For the text-containing cell, return its midpoint in [x, y] coordinate format. 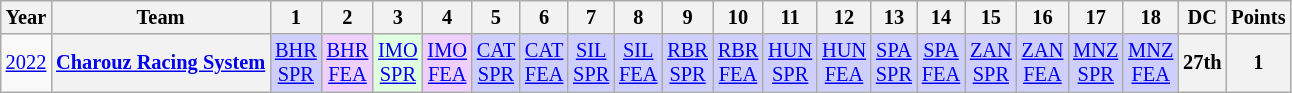
3 [398, 17]
MNZFEA [1150, 63]
RBRFEA [738, 63]
SILSPR [591, 63]
HUNFEA [844, 63]
BHRFEA [348, 63]
17 [1096, 17]
16 [1043, 17]
HUNSPR [790, 63]
RBRSPR [687, 63]
DC [1202, 17]
4 [448, 17]
SILFEA [638, 63]
ZANFEA [1043, 63]
Charouz Racing System [160, 63]
2 [348, 17]
15 [991, 17]
Year [26, 17]
7 [591, 17]
BHRSPR [296, 63]
6 [544, 17]
ZANSPR [991, 63]
11 [790, 17]
8 [638, 17]
MNZSPR [1096, 63]
SPAFEA [941, 63]
27th [1202, 63]
IMOSPR [398, 63]
IMOFEA [448, 63]
CATFEA [544, 63]
14 [941, 17]
Points [1258, 17]
Team [160, 17]
9 [687, 17]
5 [496, 17]
12 [844, 17]
13 [894, 17]
2022 [26, 63]
CATSPR [496, 63]
10 [738, 17]
18 [1150, 17]
SPASPR [894, 63]
